Provide the [x, y] coordinate of the cell's center where the given text is located.  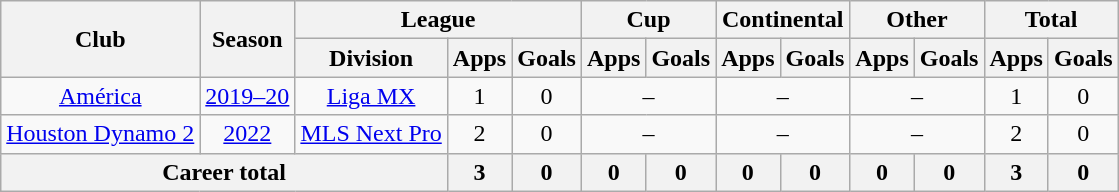
América [100, 96]
MLS Next Pro [371, 134]
League [438, 20]
Cup [648, 20]
Liga MX [371, 96]
Total [1051, 20]
Division [371, 58]
Continental [783, 20]
Other [917, 20]
Season [248, 39]
Career total [224, 172]
Club [100, 39]
2022 [248, 134]
2019–20 [248, 96]
Houston Dynamo 2 [100, 134]
